Return the (X, Y) coordinate for the center point of the cell that contains the specified text.  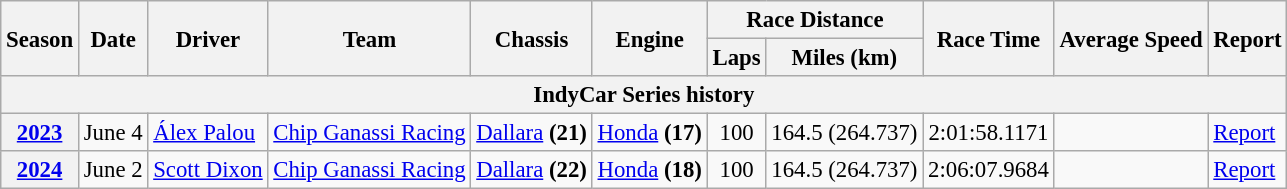
IndyCar Series history (644, 95)
Chassis (532, 38)
Dallara (21) (532, 133)
Álex Palou (208, 133)
Date (112, 38)
Race Time (988, 38)
June 4 (112, 133)
2:01:58.1171 (988, 133)
Season (40, 38)
Scott Dixon (208, 170)
Race Distance (815, 20)
2024 (40, 170)
June 2 (112, 170)
Miles (km) (844, 58)
2:06:07.9684 (988, 170)
Team (370, 38)
Engine (650, 38)
Honda (17) (650, 133)
2023 (40, 133)
Driver (208, 38)
Dallara (22) (532, 170)
Laps (736, 58)
Average Speed (1131, 38)
Honda (18) (650, 170)
